Search for the cell housing the specified text and yield its (x, y) center coordinate. 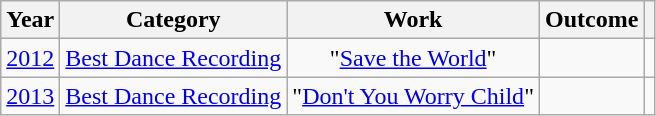
Year (30, 20)
Work (414, 20)
2013 (30, 96)
"Save the World" (414, 58)
Category (174, 20)
Outcome (591, 20)
2012 (30, 58)
"Don't You Worry Child" (414, 96)
